Identify which cell holds the provided text, then report its [x, y] central coordinate. 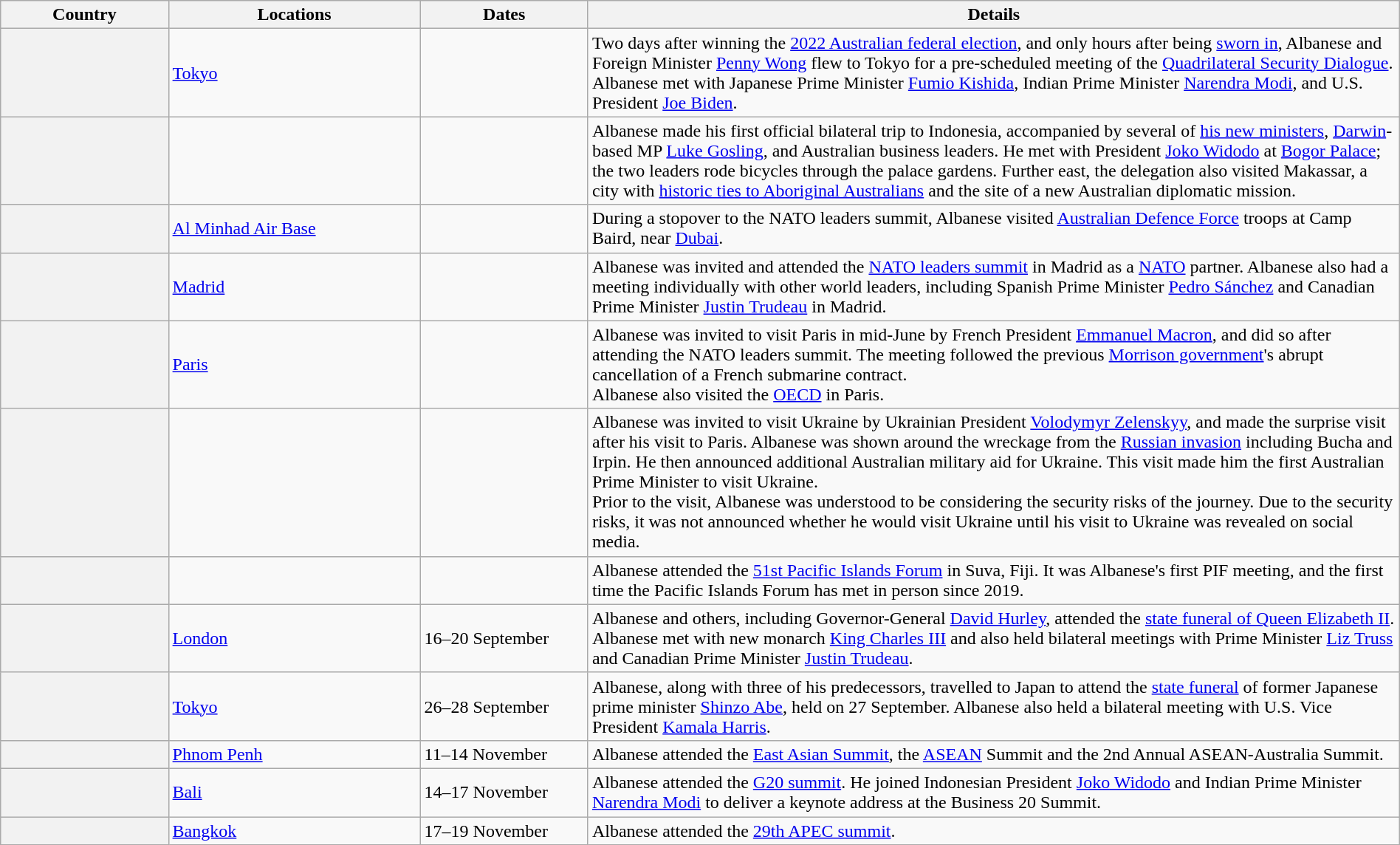
11–14 November [504, 754]
Bangkok [294, 831]
26–28 September [504, 706]
Locations [294, 15]
Albanese attended the 29th APEC summit. [994, 831]
Details [994, 15]
London [294, 638]
During a stopover to the NATO leaders summit, Albanese visited Australian Defence Force troops at Camp Baird, near Dubai. [994, 229]
14–17 November [504, 792]
Country [84, 15]
Al Minhad Air Base [294, 229]
Phnom Penh [294, 754]
Bali [294, 792]
Dates [504, 15]
17–19 November [504, 831]
Paris [294, 365]
Madrid [294, 287]
Albanese attended the East Asian Summit, the ASEAN Summit and the 2nd Annual ASEAN-Australia Summit. [994, 754]
16–20 September [504, 638]
